Return the [X, Y] coordinate for the center point of the cell that contains the specified text.  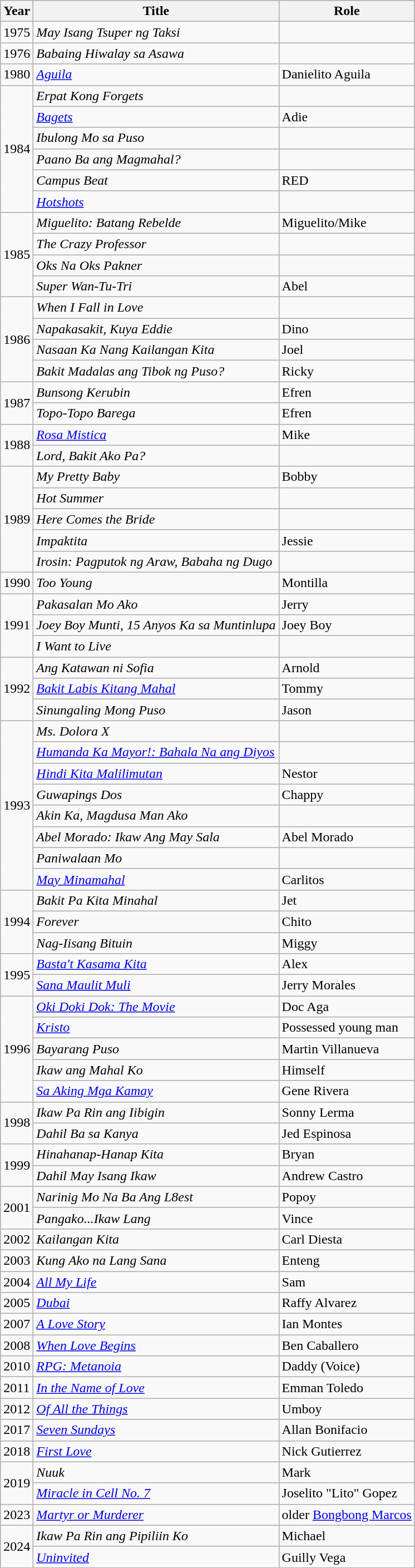
1994 [17, 921]
Chappy [347, 795]
Alex [347, 964]
Napakasakit, Kuya Eddie [156, 329]
Dubai [156, 1303]
Oki Doki Dok: The Movie [156, 1007]
Daddy (Voice) [347, 1367]
Tommy [347, 689]
Jet [347, 900]
2018 [17, 1451]
Joselito "Lito" Gopez [347, 1493]
Sam [347, 1281]
Paano Ba ang Magmahal? [156, 159]
2001 [17, 1207]
2011 [17, 1388]
Ian Montes [347, 1324]
1993 [17, 805]
When I Fall in Love [156, 308]
Emman Toledo [347, 1388]
Nick Gutierrez [347, 1451]
2023 [17, 1515]
Nag-Iisang Bituin [156, 943]
Mark [347, 1472]
2017 [17, 1430]
A Love Story [156, 1324]
Abel Morado [347, 837]
1992 [17, 689]
Bakit Madalas ang Tibok ng Puso? [156, 371]
Hinahanap-Hanap Kita [156, 1155]
Campus Beat [156, 180]
Dahil Ba sa Kanya [156, 1133]
Arnold [347, 668]
Danielito Aguila [347, 75]
Ricky [347, 371]
2004 [17, 1281]
Year [17, 11]
Himself [347, 1070]
Martyr or Murderer [156, 1515]
Forever [156, 921]
Akin Ka, Magdusa Man Ako [156, 816]
Possessed young man [347, 1028]
Raffy Alvarez [347, 1303]
Impaktita [156, 540]
Jerry [347, 604]
Ibulong Mo sa Puso [156, 138]
older Bongbong Marcos [347, 1515]
Jed Espinosa [347, 1133]
1980 [17, 75]
Abel [347, 287]
1995 [17, 975]
Lord, Bakit Ako Pa? [156, 456]
Sinungaling Mong Puso [156, 710]
Carl Diesta [347, 1239]
Sana Maulit Muli [156, 985]
Pakasalan Mo Ako [156, 604]
Bayarang Puso [156, 1049]
Popoy [347, 1197]
Here Comes the Bride [156, 519]
2007 [17, 1324]
1988 [17, 445]
Rosa Mistica [156, 435]
2019 [17, 1483]
I Want to Live [156, 647]
1987 [17, 403]
Jerry Morales [347, 985]
Adie [347, 117]
Aguila [156, 75]
2010 [17, 1367]
Joel [347, 350]
Andrew Castro [347, 1176]
Basta't Kasama Kita [156, 964]
Dino [347, 329]
All My Life [156, 1281]
Ikaw Pa Rin ang Iibigin [156, 1112]
Super Wan-Tu-Tri [156, 287]
In the Name of Love [156, 1388]
Kung Ako na Lang Sana [156, 1260]
1989 [17, 519]
First Love [156, 1451]
2002 [17, 1239]
Abel Morado: Ikaw Ang May Sala [156, 837]
RED [347, 180]
Gene Rivera [347, 1091]
Hot Summer [156, 498]
Allan Bonifacio [347, 1430]
Jessie [347, 540]
Enteng [347, 1260]
Seven Sundays [156, 1430]
2012 [17, 1409]
Nuuk [156, 1472]
Montilla [347, 583]
Carlitos [347, 879]
Michael [347, 1536]
Erpat Kong Forgets [156, 96]
Bakit Labis Kitang Mahal [156, 689]
Jason [347, 710]
Miguelito: Batang Rebelde [156, 223]
Oks Na Oks Pakner [156, 265]
2024 [17, 1546]
2008 [17, 1345]
Guilly Vega [347, 1557]
Martin Villanueva [347, 1049]
Hotshots [156, 201]
When Love Begins [156, 1345]
Bagets [156, 117]
Sa Aking Mga Kamay [156, 1091]
1991 [17, 625]
May Minamahal [156, 879]
Vince [347, 1218]
Hindi Kita Malilimutan [156, 773]
Guwapings Dos [156, 795]
Joey Boy Munti, 15 Anyos Ka sa Muntinlupa [156, 625]
RPG: Metanoia [156, 1367]
Role [347, 11]
Dahil May Isang Ikaw [156, 1176]
1975 [17, 32]
Umboy [347, 1409]
1996 [17, 1049]
The Crazy Professor [156, 244]
Irosin: Pagputok ng Araw, Babaha ng Dugo [156, 561]
Title [156, 11]
Nasaan Ka Nang Kailangan Kita [156, 350]
Ikaw Pa Rin ang Pipiliin Ko [156, 1536]
Ben Caballero [347, 1345]
Of All the Things [156, 1409]
Paniwalaan Mo [156, 858]
1999 [17, 1165]
Sonny Lerma [347, 1112]
Narinig Mo Na Ba Ang L8est [156, 1197]
1985 [17, 254]
Joey Boy [347, 625]
Humanda Ka Mayor!: Bahala Na ang Diyos [156, 752]
Bakit Pa Kita Minahal [156, 900]
Bobby [347, 477]
Ang Katawan ni Sofia [156, 668]
1986 [17, 339]
Ms. Dolora X [156, 731]
2005 [17, 1303]
May Isang Tsuper ng Taksi [156, 32]
Nestor [347, 773]
1984 [17, 149]
Ikaw ang Mahal Ko [156, 1070]
1998 [17, 1123]
Bryan [347, 1155]
Mike [347, 435]
Miggy [347, 943]
Kristo [156, 1028]
Miguelito/Mike [347, 223]
Topo-Topo Barega [156, 413]
Bunsong Kerubin [156, 392]
Chito [347, 921]
Babaing Hiwalay sa Asawa [156, 53]
2003 [17, 1260]
1990 [17, 583]
Uninvited [156, 1557]
Too Young [156, 583]
Miracle in Cell No. 7 [156, 1493]
Pangako...Ikaw Lang [156, 1218]
My Pretty Baby [156, 477]
1976 [17, 53]
Kailangan Kita [156, 1239]
Doc Aga [347, 1007]
